Determine the [X, Y] coordinate at the center of the cell enclosing the given text.  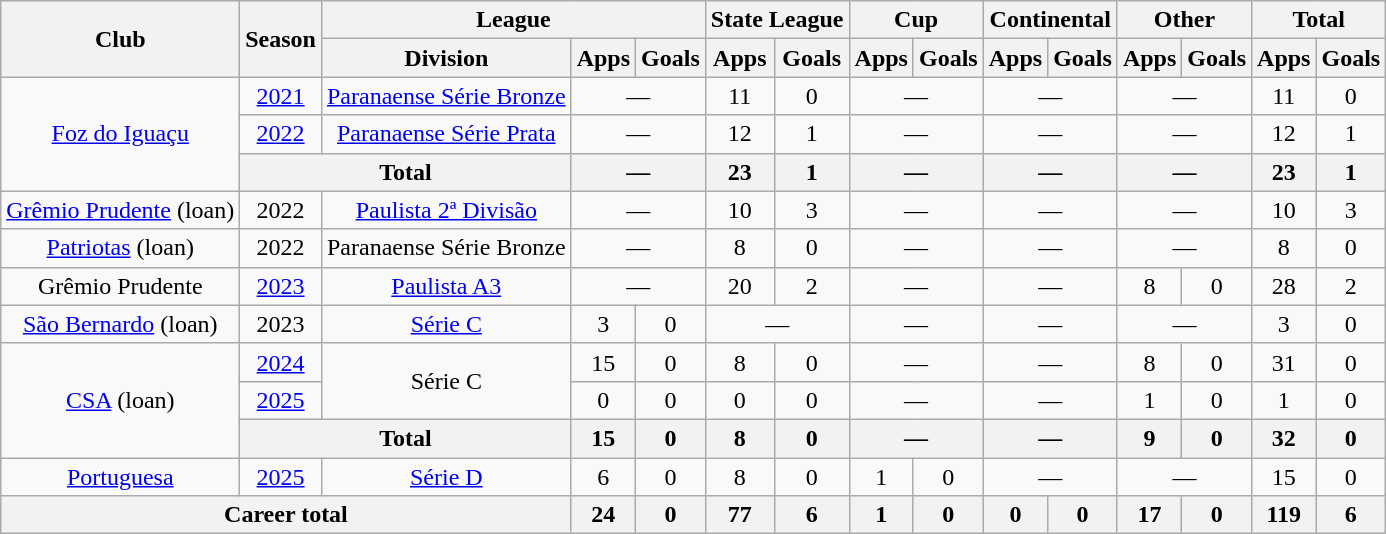
State League [777, 20]
9 [1149, 438]
24 [603, 515]
2021 [281, 96]
77 [740, 515]
Career total [286, 515]
31 [1284, 362]
Other [1184, 20]
Paulista A3 [446, 286]
Division [446, 58]
17 [1149, 515]
Portuguesa [120, 477]
Patriotas (loan) [120, 248]
Paranaense Série Prata [446, 134]
CSA (loan) [120, 400]
Season [281, 39]
Cup [916, 20]
Paulista 2ª Divisão [446, 210]
Série D [446, 477]
28 [1284, 286]
São Bernardo (loan) [120, 324]
Grêmio Prudente [120, 286]
Club [120, 39]
Foz do Iguaçu [120, 134]
Continental [1050, 20]
32 [1284, 438]
20 [740, 286]
2024 [281, 362]
League [513, 20]
Grêmio Prudente (loan) [120, 210]
119 [1284, 515]
